Locate the cell with the specified text and output its [X, Y] center coordinate. 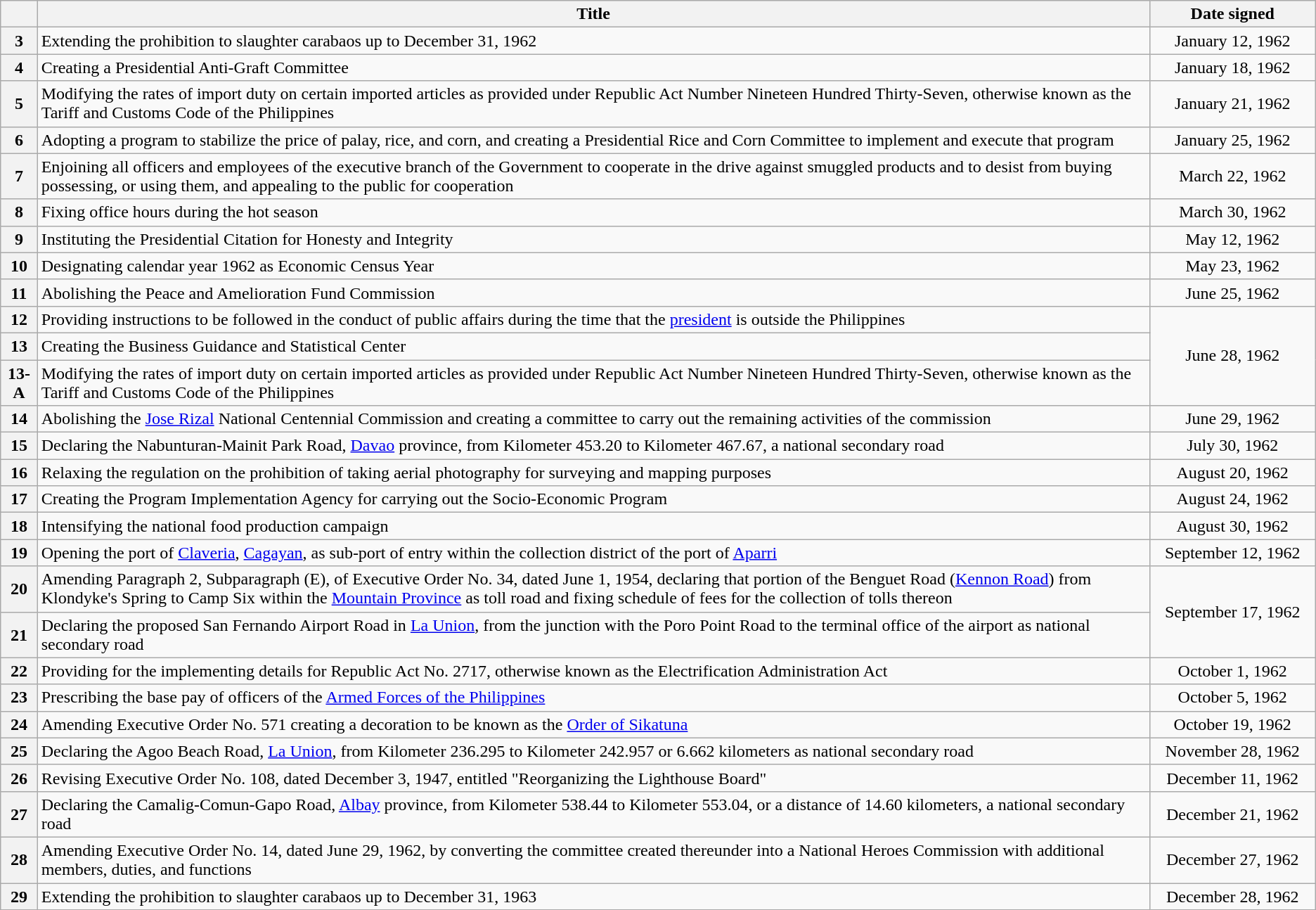
Extending the prohibition to slaughter carabaos up to December 31, 1962 [593, 41]
Extending the prohibition to slaughter carabaos up to December 31, 1963 [593, 897]
24 [19, 724]
July 30, 1962 [1232, 446]
13-A [19, 383]
21 [19, 634]
January 25, 1962 [1232, 140]
Designating calendar year 1962 as Economic Census Year [593, 266]
December 28, 1962 [1232, 897]
8 [19, 212]
September 12, 1962 [1232, 553]
Abolishing the Jose Rizal National Centennial Commission and creating a committee to carry out the remaining activities of the commission [593, 419]
December 21, 1962 [1232, 814]
19 [19, 553]
December 27, 1962 [1232, 859]
6 [19, 140]
May 23, 1962 [1232, 266]
Creating the Business Guidance and Statistical Center [593, 346]
28 [19, 859]
Abolishing the Peace and Amelioration Fund Commission [593, 293]
18 [19, 526]
December 11, 1962 [1232, 778]
January 18, 1962 [1232, 68]
9 [19, 239]
15 [19, 446]
October 1, 1962 [1232, 671]
23 [19, 698]
January 12, 1962 [1232, 41]
7 [19, 176]
17 [19, 499]
August 30, 1962 [1232, 526]
Declaring the Nabunturan-Mainit Park Road, Davao province, from Kilometer 453.20 to Kilometer 467.67, a national secondary road [593, 446]
October 19, 1962 [1232, 724]
Declaring the Agoo Beach Road, La Union, from Kilometer 236.295 to Kilometer 242.957 or 6.662 kilometers as national secondary road [593, 751]
Creating the Program Implementation Agency for carrying out the Socio-Economic Program [593, 499]
4 [19, 68]
March 30, 1962 [1232, 212]
Fixing office hours during the hot season [593, 212]
11 [19, 293]
27 [19, 814]
Creating a Presidential Anti-Graft Committee [593, 68]
June 25, 1962 [1232, 293]
January 21, 1962 [1232, 104]
June 29, 1962 [1232, 419]
12 [19, 319]
Instituting the Presidential Citation for Honesty and Integrity [593, 239]
20 [19, 589]
13 [19, 346]
25 [19, 751]
Title [593, 14]
22 [19, 671]
29 [19, 897]
16 [19, 473]
Relaxing the regulation on the prohibition of taking aerial photography for surveying and mapping purposes [593, 473]
Providing instructions to be followed in the conduct of public affairs during the time that the president is outside the Philippines [593, 319]
Opening the port of Claveria, Cagayan, as sub-port of entry within the collection district of the port of Aparri [593, 553]
November 28, 1962 [1232, 751]
Intensifying the national food production campaign [593, 526]
10 [19, 266]
Amending Executive Order No. 571 creating a decoration to be known as the Order of Sikatuna [593, 724]
26 [19, 778]
Revising Executive Order No. 108, dated December 3, 1947, entitled "Reorganizing the Lighthouse Board" [593, 778]
March 22, 1962 [1232, 176]
June 28, 1962 [1232, 356]
August 20, 1962 [1232, 473]
August 24, 1962 [1232, 499]
14 [19, 419]
May 12, 1962 [1232, 239]
Date signed [1232, 14]
3 [19, 41]
Providing for the implementing details for Republic Act No. 2717, otherwise known as the Electrification Administration Act [593, 671]
Prescribing the base pay of officers of the Armed Forces of the Philippines [593, 698]
October 5, 1962 [1232, 698]
5 [19, 104]
September 17, 1962 [1232, 612]
